Locate the cell with the specified text and output its (x, y) center coordinate. 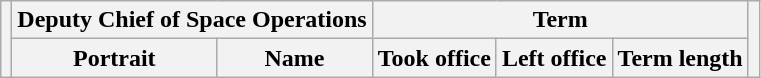
Portrait (114, 58)
Left office (554, 58)
Term (560, 20)
Term length (680, 58)
Took office (434, 58)
Name (294, 58)
Deputy Chief of Space Operations (192, 20)
